Output the (X, Y) coordinate of the center of the cell containing the given text.  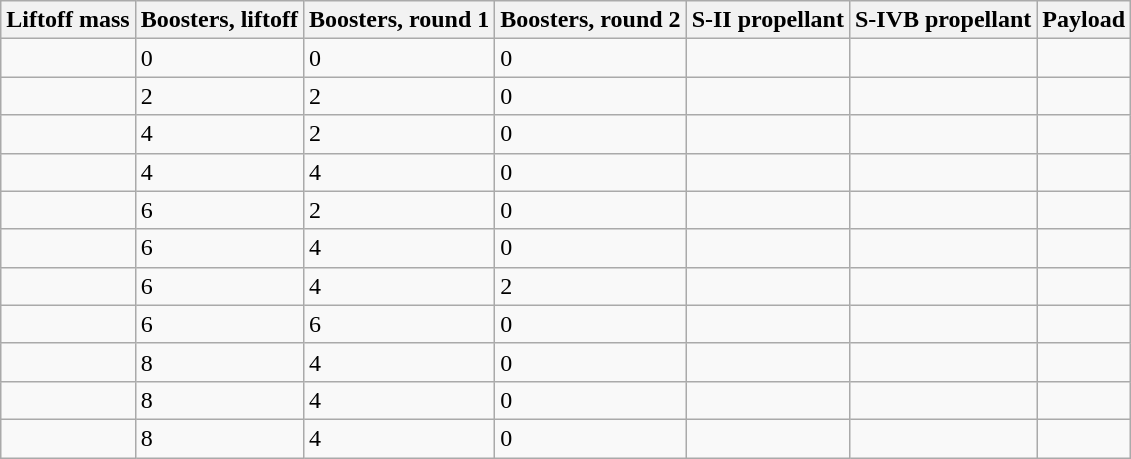
Boosters, liftoff (219, 20)
S-IVB propellant (942, 20)
Boosters, round 1 (398, 20)
S-II propellant (768, 20)
Boosters, round 2 (590, 20)
Liftoff mass (68, 20)
Payload (1084, 20)
